Locate the cell with the specified text and output its [X, Y] center coordinate. 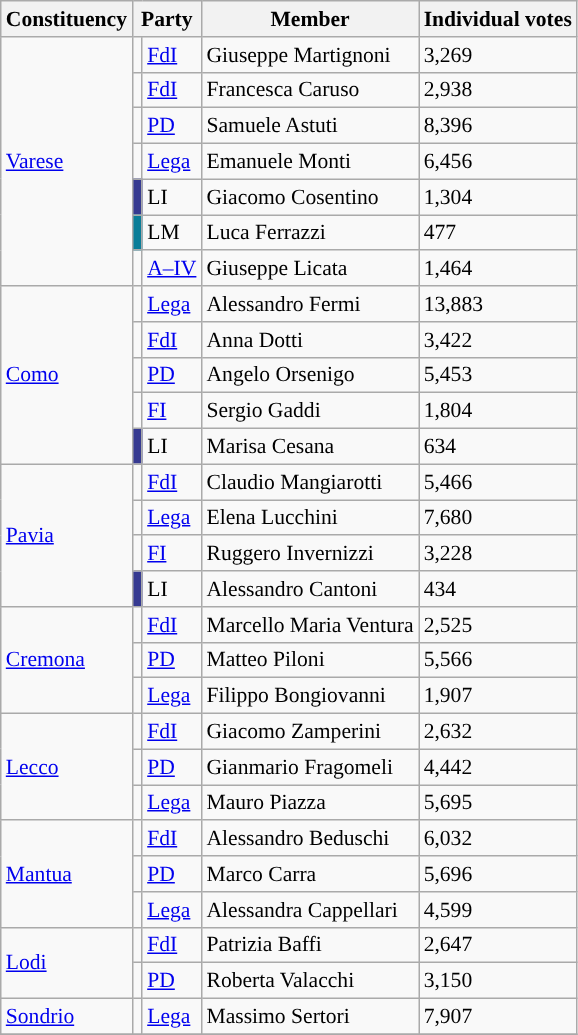
1,304 [498, 197]
3,150 [498, 981]
4,599 [498, 910]
13,883 [498, 304]
Massimo Sertori [310, 1017]
Claudio Mangiarotti [310, 482]
Marcello Maria Ventura [310, 625]
Emanuele Monti [310, 162]
Individual votes [498, 19]
Angelo Orsenigo [310, 375]
6,032 [498, 839]
Luca Ferrazzi [310, 233]
2,647 [498, 945]
Gianmario Fragomeli [310, 767]
Ruggero Invernizzi [310, 554]
Roberta Valacchi [310, 981]
3,422 [498, 340]
Filippo Bongiovanni [310, 696]
LM [172, 233]
Lodi [66, 962]
A–IV [172, 269]
2,632 [498, 732]
3,228 [498, 554]
5,696 [498, 874]
Anna Dotti [310, 340]
Giuseppe Licata [310, 269]
Mauro Piazza [310, 803]
Como [66, 375]
Samuele Astuti [310, 126]
Elena Lucchini [310, 518]
Giuseppe Martignoni [310, 55]
Varese [66, 162]
Cremona [66, 660]
Marisa Cesana [310, 447]
5,695 [498, 803]
8,396 [498, 126]
634 [498, 447]
5,566 [498, 660]
Alessandro Fermi [310, 304]
Constituency [66, 19]
1,907 [498, 696]
Giacomo Cosentino [310, 197]
7,907 [498, 1017]
Member [310, 19]
2,525 [498, 625]
Lecco [66, 768]
1,804 [498, 411]
Matteo Piloni [310, 660]
Sergio Gaddi [310, 411]
477 [498, 233]
5,453 [498, 375]
Alessandro Beduschi [310, 839]
434 [498, 589]
5,466 [498, 482]
2,938 [498, 90]
Pavia [66, 535]
Alessandro Cantoni [310, 589]
3,269 [498, 55]
Mantua [66, 874]
Sondrio [66, 1017]
1,464 [498, 269]
7,680 [498, 518]
4,442 [498, 767]
6,456 [498, 162]
Giacomo Zamperini [310, 732]
Francesca Caruso [310, 90]
Patrizia Baffi [310, 945]
Party [166, 19]
Marco Carra [310, 874]
Alessandra Cappellari [310, 910]
